Extract the [x, y] coordinate from the center of the cell holding the provided text.  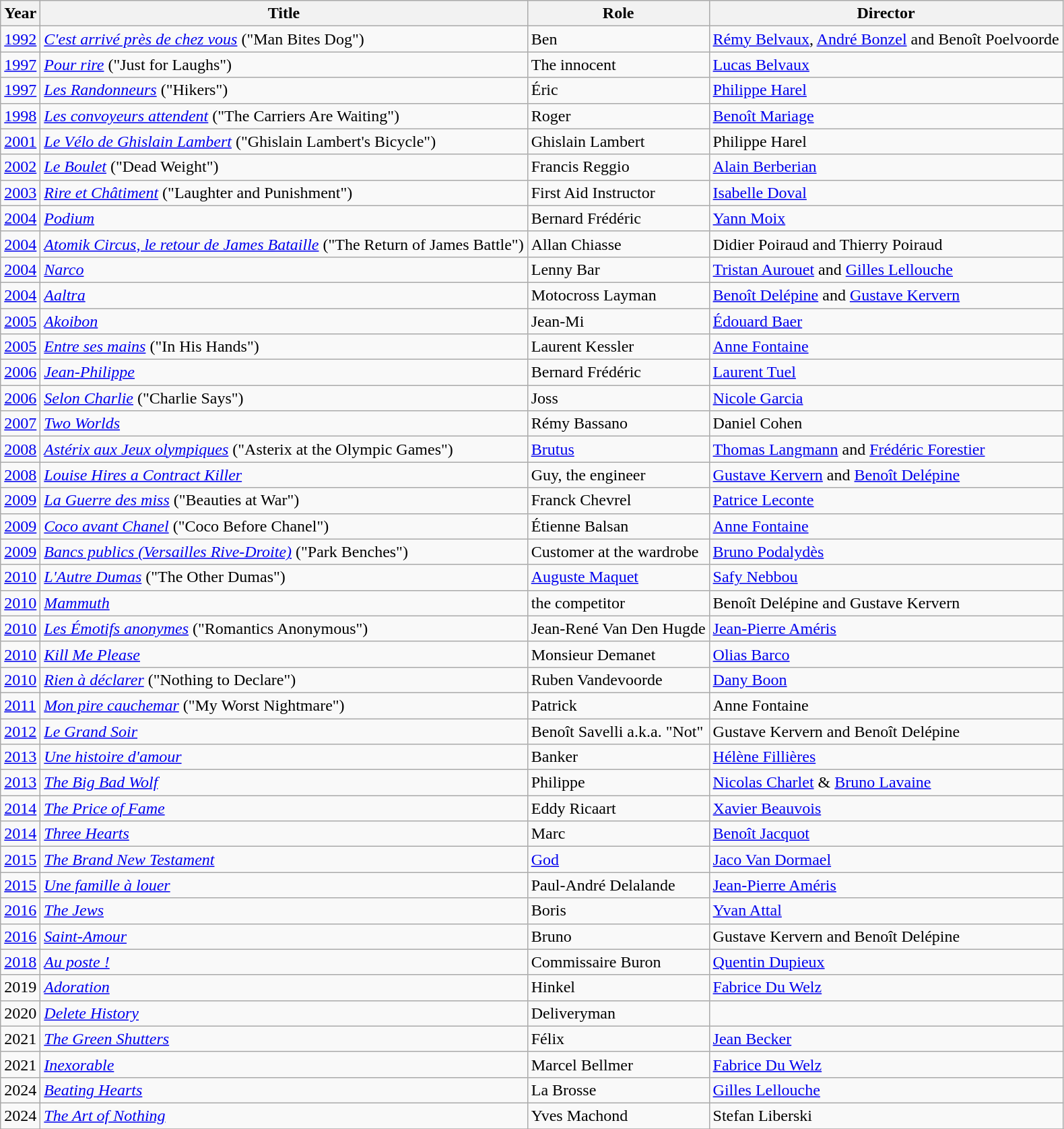
The Big Bad Wolf [284, 783]
Patrice Leconte [886, 501]
Philippe [618, 783]
Laurent Kessler [618, 347]
2011 [20, 705]
Customer at the wardrobe [618, 552]
Allan Chiasse [618, 244]
Mon pire cauchemar ("My Worst Nightmare") [284, 705]
2003 [20, 193]
Marc [618, 834]
The Price of Fame [284, 808]
Nicolas Charlet & Bruno Lavaine [886, 783]
Ben [618, 39]
Joss [618, 398]
Jean-Philippe [284, 373]
Year [20, 13]
Saint-Amour [284, 936]
Isabelle Doval [886, 193]
Louise Hires a Contract Killer [284, 475]
Thomas Langmann and Frédéric Forestier [886, 449]
Podium [284, 218]
Xavier Beauvois [886, 808]
Benoît Mariage [886, 116]
Nicole Garcia [886, 398]
Lenny Bar [618, 269]
Role [618, 13]
2001 [20, 141]
Deliveryman [618, 1013]
Hélène Fillières [886, 757]
Francis Reggio [618, 167]
The innocent [618, 65]
Hinkel [618, 988]
Selon Charlie ("Charlie Says") [284, 398]
2012 [20, 731]
Franck Chevrel [618, 501]
Yves Machond [618, 1116]
Adoration [284, 988]
Auguste Maquet [618, 577]
Jean-Mi [618, 321]
Coco avant Chanel ("Coco Before Chanel") [284, 526]
Eddy Ricaart [618, 808]
Stefan Liberski [886, 1116]
2002 [20, 167]
Aaltra [284, 295]
2018 [20, 962]
the competitor [618, 603]
2019 [20, 988]
Paul-André Delalande [618, 885]
Rémy Belvaux, André Bonzel and Benoît Poelvoorde [886, 39]
Tristan Aurouet and Gilles Lellouche [886, 269]
Director [886, 13]
Patrick [618, 705]
Boris [618, 911]
Jean-René Van Den Hugde [618, 628]
Mammuth [284, 603]
Pour rire ("Just for Laughs") [284, 65]
Les Émotifs anonymes ("Romantics Anonymous") [284, 628]
Roger [618, 116]
Félix [618, 1039]
Gilles Lellouche [886, 1090]
Safy Nebbou [886, 577]
The Green Shutters [284, 1039]
Bancs publics (Versailles Rive-Droite) ("Park Benches") [284, 552]
Monsieur Demanet [618, 654]
Two Worlds [284, 424]
Motocross Layman [618, 295]
Inexorable [284, 1064]
Beating Hearts [284, 1090]
1998 [20, 116]
Daniel Cohen [886, 424]
Didier Poiraud and Thierry Poiraud [886, 244]
The Brand New Testament [284, 860]
Guy, the engineer [618, 475]
Dany Boon [886, 680]
1992 [20, 39]
C'est arrivé près de chez vous ("Man Bites Dog") [284, 39]
Jaco Van Dormael [886, 860]
Olias Barco [886, 654]
Entre ses mains ("In His Hands") [284, 347]
Alain Berberian [886, 167]
Title [284, 13]
Édouard Baer [886, 321]
Laurent Tuel [886, 373]
2020 [20, 1013]
L'Autre Dumas ("The Other Dumas") [284, 577]
Une famille à louer [284, 885]
Éric [618, 90]
Ruben Vandevoorde [618, 680]
Marcel Bellmer [618, 1064]
Bruno [618, 936]
Une histoire d'amour [284, 757]
Commissaire Buron [618, 962]
Delete History [284, 1013]
Kill Me Please [284, 654]
Three Hearts [284, 834]
Bruno Podalydès [886, 552]
Rien à déclarer ("Nothing to Declare") [284, 680]
Astérix aux Jeux olympiques ("Asterix at the Olympic Games") [284, 449]
Rémy Bassano [618, 424]
Ghislain Lambert [618, 141]
The Art of Nothing [284, 1116]
Banker [618, 757]
Yann Moix [886, 218]
Le Boulet ("Dead Weight") [284, 167]
Narco [284, 269]
Jean Becker [886, 1039]
Les convoyeurs attendent ("The Carriers Are Waiting") [284, 116]
First Aid Instructor [618, 193]
Lucas Belvaux [886, 65]
God [618, 860]
Le Vélo de Ghislain Lambert ("Ghislain Lambert's Bicycle") [284, 141]
Au poste ! [284, 962]
Atomik Circus, le retour de James Bataille ("The Return of James Battle") [284, 244]
Les Randonneurs ("Hikers") [284, 90]
Benoît Savelli a.k.a. "Not" [618, 731]
Benoît Jacquot [886, 834]
La Brosse [618, 1090]
The Jews [284, 911]
Le Grand Soir [284, 731]
Akoibon [284, 321]
La Guerre des miss ("Beauties at War") [284, 501]
Étienne Balsan [618, 526]
2007 [20, 424]
Yvan Attal [886, 911]
Quentin Dupieux [886, 962]
Rire et Châtiment ("Laughter and Punishment") [284, 193]
Brutus [618, 449]
